Determine the (X, Y) coordinate at the center of the cell enclosing the given text.  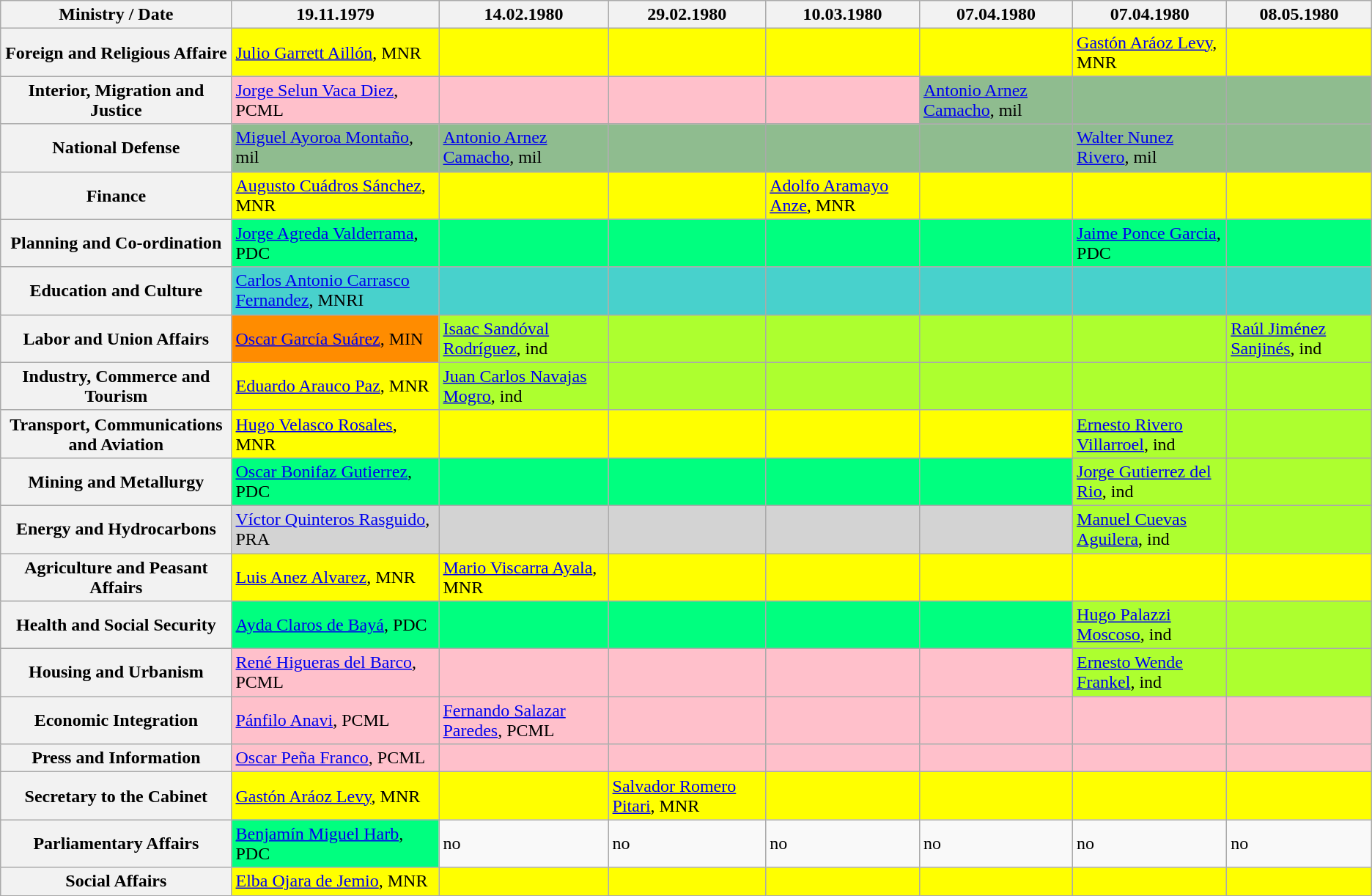
Energy and Hydrocarbons (116, 529)
Jorge Gutierrez del Rio, ind (1150, 481)
Interior, Migration and Justice (116, 100)
Mining and Metallurgy (116, 481)
Foreign and Religious Affaire (116, 53)
Elba Ojara de Jemio, MNR (336, 881)
14.02.1980 (523, 15)
Benjamín Miguel Harb, PDC (336, 843)
Ernesto Rivero Villarroel, ind (1150, 434)
Press and Information (116, 758)
Health and Social Security (116, 625)
Labor and Union Affairs (116, 339)
Pánfilo Anavi, PCML (336, 720)
Ayda Claros de Bayá, PDC (336, 625)
Jorge Selun Vaca Diez, PCML (336, 100)
Secretary to the Cabinet (116, 796)
Manuel Cuevas Aguilera, ind (1150, 529)
08.05.1980 (1299, 15)
Hugo Palazzi Moscoso, ind (1150, 625)
Juan Carlos Navajas Mogro, ind (523, 386)
Víctor Quinteros Rasguido, PRA (336, 529)
Isaac Sandóval Rodríguez, ind (523, 339)
Education and Culture (116, 290)
Finance (116, 195)
Jorge Agreda Valderrama, PDC (336, 243)
Oscar Bonifaz Gutierrez, PDC (336, 481)
Ernesto Wende Frankel, ind (1150, 673)
Social Affairs (116, 881)
19.11.1979 (336, 15)
Jaime Ponce Garcia, PDC (1150, 243)
Carlos Antonio Carrasco Fernandez, MNRI (336, 290)
Industry, Commerce and Tourism (116, 386)
Miguel Ayoroa Montaño, mil (336, 148)
Hugo Velasco Rosales, MNR (336, 434)
Adolfo Aramayo Anze, MNR (843, 195)
Luis Anez Alvarez, MNR (336, 576)
Oscar García Suárez, MIN (336, 339)
Fernando Salazar Paredes, PCML (523, 720)
Raúl Jiménez Sanjinés, ind (1299, 339)
Salvador Romero Pitari, MNR (687, 796)
National Defense (116, 148)
Augusto Cuádros Sánchez, MNR (336, 195)
Economic Integration (116, 720)
Eduardo Arauco Paz, MNR (336, 386)
10.03.1980 (843, 15)
Planning and Co-ordination (116, 243)
Walter Nunez Rivero, mil (1150, 148)
Ministry / Date (116, 15)
Oscar Peña Franco, PCML (336, 758)
Housing and Urbanism (116, 673)
Mario Viscarra Ayala, MNR (523, 576)
Agriculture and Peasant Affairs (116, 576)
Parliamentary Affairs (116, 843)
Transport, Communications and Aviation (116, 434)
Julio Garrett Aillón, MNR (336, 53)
29.02.1980 (687, 15)
René Higueras del Barco, PCML (336, 673)
